Return [x, y] of the center of cell containing provided text 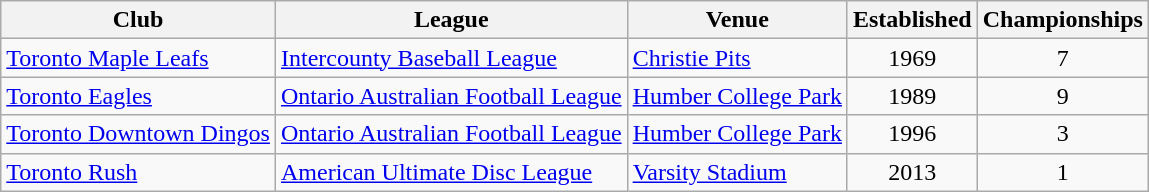
League [451, 20]
1996 [912, 134]
Club [138, 20]
Toronto Downtown Dingos [138, 134]
Established [912, 20]
7 [1062, 58]
Toronto Eagles [138, 96]
1989 [912, 96]
1969 [912, 58]
Varsity Stadium [737, 172]
3 [1062, 134]
Intercounty Baseball League [451, 58]
1 [1062, 172]
Championships [1062, 20]
Christie Pits [737, 58]
9 [1062, 96]
2013 [912, 172]
American Ultimate Disc League [451, 172]
Venue [737, 20]
Toronto Maple Leafs [138, 58]
Toronto Rush [138, 172]
